Detect which cell encompasses the target text, then output its [x, y] center coordinate. 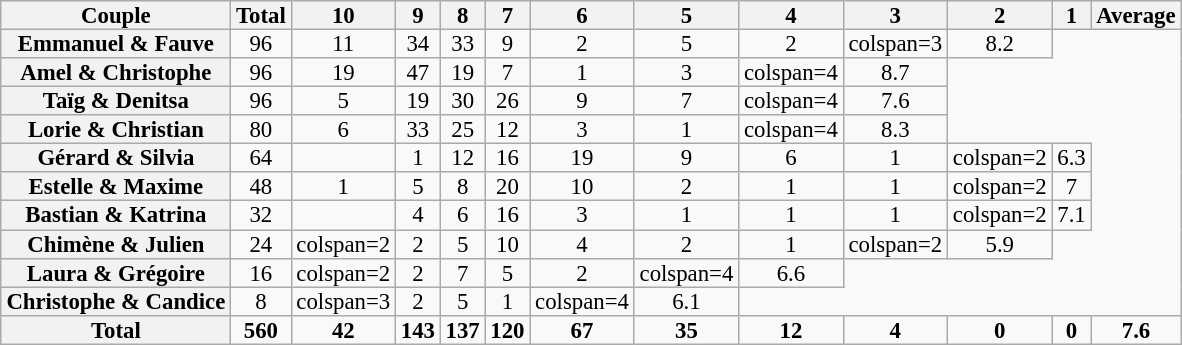
Chimène & Julien [116, 244]
Taïg & Denitsa [116, 102]
Estelle & Maxime [116, 186]
32 [261, 216]
Laura & Grégoire [116, 272]
Lorie & Christian [116, 130]
20 [508, 186]
Average [1136, 16]
137 [462, 330]
47 [418, 72]
67 [582, 330]
120 [508, 330]
24 [261, 244]
8.7 [895, 72]
Christophe & Candice [116, 302]
42 [343, 330]
64 [261, 158]
35 [686, 330]
48 [261, 186]
11 [343, 44]
34 [418, 44]
143 [418, 330]
Couple [116, 16]
560 [261, 330]
6.1 [686, 302]
Gérard & Silvia [116, 158]
30 [462, 102]
7.1 [1072, 216]
6.6 [791, 272]
8.3 [895, 130]
Bastian & Katrina [116, 216]
80 [261, 130]
6.3 [1072, 158]
25 [462, 130]
5.9 [1000, 244]
8.2 [1000, 44]
26 [508, 102]
Amel & Christophe [116, 72]
Emmanuel & Fauve [116, 44]
